Detect which cell encompasses the target text, then output its [x, y] center coordinate. 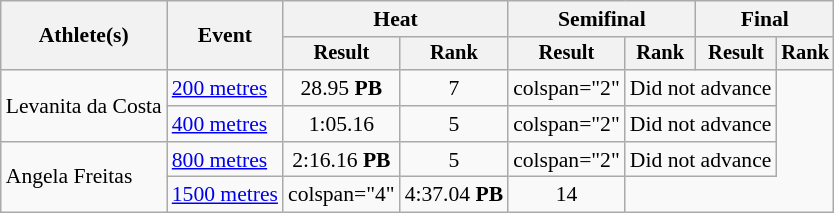
7 [454, 88]
Event [225, 36]
Semifinal [602, 19]
2:16.16 PB [342, 160]
800 metres [225, 160]
Final [765, 19]
colspan="4" [342, 195]
4:37.04 PB [454, 195]
1500 metres [225, 195]
Heat [396, 19]
28.95 PB [342, 88]
14 [566, 195]
1:05.16 [342, 124]
Athlete(s) [84, 36]
200 metres [225, 88]
Angela Freitas [84, 178]
400 metres [225, 124]
Levanita da Costa [84, 106]
